From the cell containing the given text, extract its center point as [X, Y] coordinate. 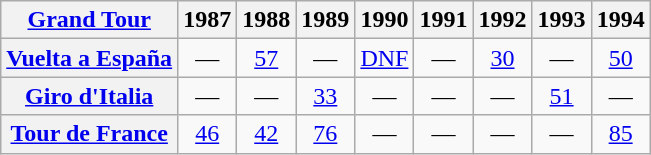
76 [326, 134]
1989 [326, 20]
Vuelta a España [90, 58]
1994 [620, 20]
1993 [562, 20]
46 [208, 134]
1988 [266, 20]
57 [266, 58]
Giro d'Italia [90, 96]
30 [502, 58]
1992 [502, 20]
85 [620, 134]
1991 [444, 20]
42 [266, 134]
51 [562, 96]
1990 [384, 20]
50 [620, 58]
1987 [208, 20]
33 [326, 96]
Grand Tour [90, 20]
DNF [384, 58]
Tour de France [90, 134]
